Determine the [x, y] coordinate at the center of the cell enclosing the given text.  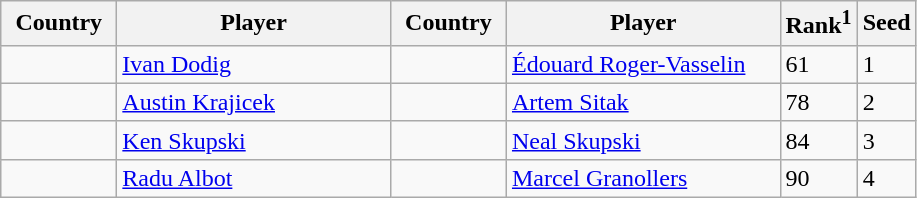
90 [818, 178]
Radu Albot [254, 178]
84 [818, 140]
Seed [886, 24]
Édouard Roger-Vasselin [643, 64]
61 [818, 64]
4 [886, 178]
Ken Skupski [254, 140]
Ivan Dodig [254, 64]
Rank1 [818, 24]
Austin Krajicek [254, 102]
3 [886, 140]
78 [818, 102]
Neal Skupski [643, 140]
Artem Sitak [643, 102]
Marcel Granollers [643, 178]
2 [886, 102]
1 [886, 64]
